Pinpoint the cell where the given text exists, returning its [X, Y] midpoint coordinate. 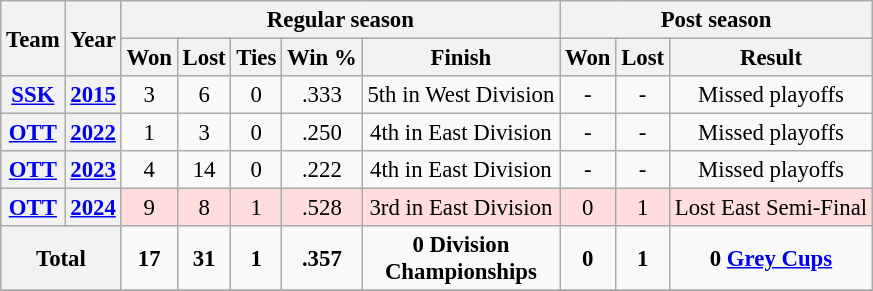
0 Grey Cups [770, 258]
.333 [322, 95]
17 [149, 258]
5th in West Division [461, 95]
Lost East Semi-Final [770, 208]
SSK [33, 95]
8 [204, 208]
Win % [322, 58]
9 [149, 208]
31 [204, 258]
Team [33, 38]
Year [93, 38]
2022 [93, 133]
2023 [93, 170]
.222 [322, 170]
2015 [93, 95]
Result [770, 58]
.250 [322, 133]
Post season [716, 20]
Regular season [340, 20]
6 [204, 95]
Total [61, 258]
Finish [461, 58]
3rd in East Division [461, 208]
14 [204, 170]
.528 [322, 208]
2024 [93, 208]
Ties [256, 58]
.357 [322, 258]
4 [149, 170]
0 DivisionChampionships [461, 258]
